Provide the [x, y] coordinate of the cell's center where the given text is located.  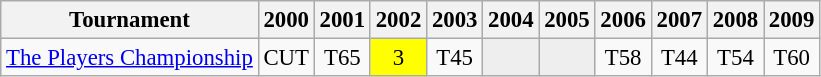
2002 [398, 20]
T65 [342, 58]
2009 [792, 20]
2007 [679, 20]
3 [398, 58]
T58 [623, 58]
2008 [735, 20]
2006 [623, 20]
The Players Championship [130, 58]
T60 [792, 58]
Tournament [130, 20]
T44 [679, 58]
T45 [455, 58]
2000 [286, 20]
2001 [342, 20]
T54 [735, 58]
2005 [567, 20]
2003 [455, 20]
CUT [286, 58]
2004 [511, 20]
